Detect which cell encompasses the target text, then output its [x, y] center coordinate. 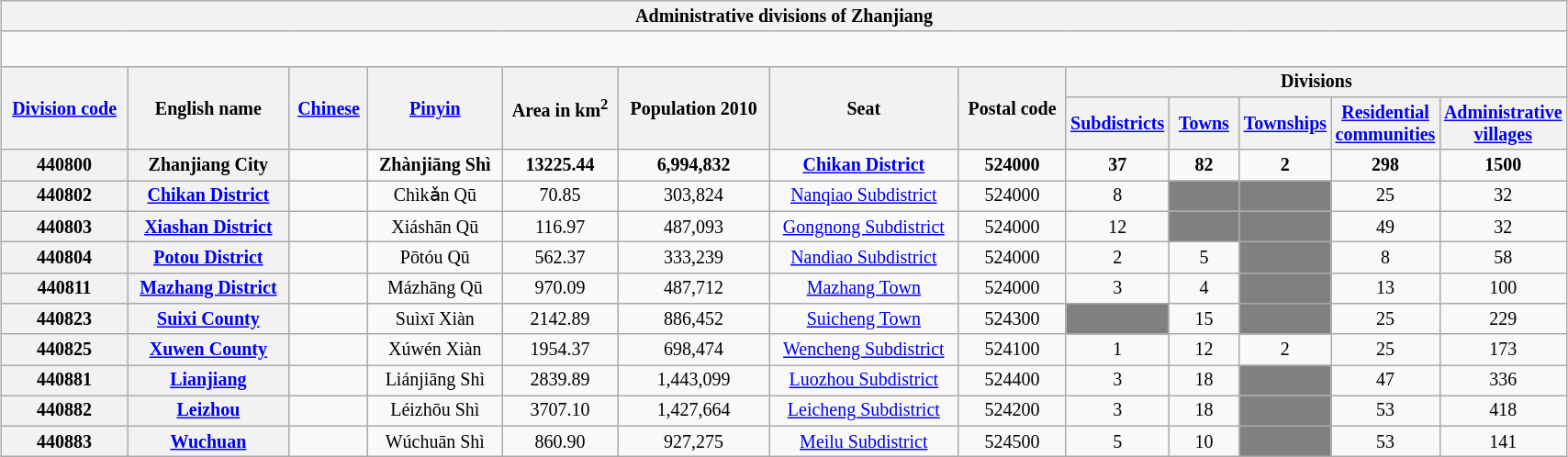
970.09 [560, 288]
Suixi County [209, 319]
860.90 [560, 442]
Léizhōu Shì [435, 411]
Suìxī Xiàn [435, 319]
Leicheng Subdistrict [864, 411]
37 [1117, 165]
Administrative villages [1503, 123]
Chìkǎn Qū [435, 196]
Gongnong Subdistrict [864, 226]
418 [1503, 411]
229 [1503, 319]
524200 [1012, 411]
440825 [64, 349]
487,093 [693, 226]
10 [1204, 442]
Xúwén Xiàn [435, 349]
Xuwen County [209, 349]
116.97 [560, 226]
3707.10 [560, 411]
Xiashan District [209, 226]
Chinese [329, 108]
Xiáshān Qū [435, 226]
440823 [64, 319]
141 [1503, 442]
927,275 [693, 442]
Divisions [1316, 83]
4 [1204, 288]
698,474 [693, 349]
Towns [1204, 123]
58 [1503, 257]
Division code [64, 108]
47 [1385, 380]
1,443,099 [693, 380]
2142.89 [560, 319]
Meilu Subdistrict [864, 442]
173 [1503, 349]
Pinyin [435, 108]
440883 [64, 442]
Administrative divisions of Zhanjiang [784, 17]
562.37 [560, 257]
440811 [64, 288]
Pōtóu Qū [435, 257]
524100 [1012, 349]
Area in km2 [560, 108]
Zhànjiāng Shì [435, 165]
333,239 [693, 257]
440803 [64, 226]
440802 [64, 196]
49 [1385, 226]
440800 [64, 165]
336 [1503, 380]
Mazhang Town [864, 288]
15 [1204, 319]
298 [1385, 165]
524300 [1012, 319]
1 [1117, 349]
Population 2010 [693, 108]
524400 [1012, 380]
Leizhou [209, 411]
Wuchuan [209, 442]
524500 [1012, 442]
Wúchuān Shì [435, 442]
82 [1204, 165]
303,824 [693, 196]
Zhanjiang City [209, 165]
Liánjiāng Shì [435, 380]
Mázhāng Qū [435, 288]
886,452 [693, 319]
Potou District [209, 257]
440881 [64, 380]
70.85 [560, 196]
Lianjiang [209, 380]
440882 [64, 411]
13225.44 [560, 165]
Wencheng Subdistrict [864, 349]
Residential communities [1385, 123]
1954.37 [560, 349]
Mazhang District [209, 288]
Seat [864, 108]
English name [209, 108]
2839.89 [560, 380]
Postal code [1012, 108]
Townships [1285, 123]
Nandiao Subdistrict [864, 257]
1500 [1503, 165]
1,427,664 [693, 411]
440804 [64, 257]
487,712 [693, 288]
Luozhou Subdistrict [864, 380]
Suicheng Town [864, 319]
6,994,832 [693, 165]
100 [1503, 288]
13 [1385, 288]
Nanqiao Subdistrict [864, 196]
Subdistricts [1117, 123]
